Extract the [x, y] coordinate from the center of the cell holding the provided text.  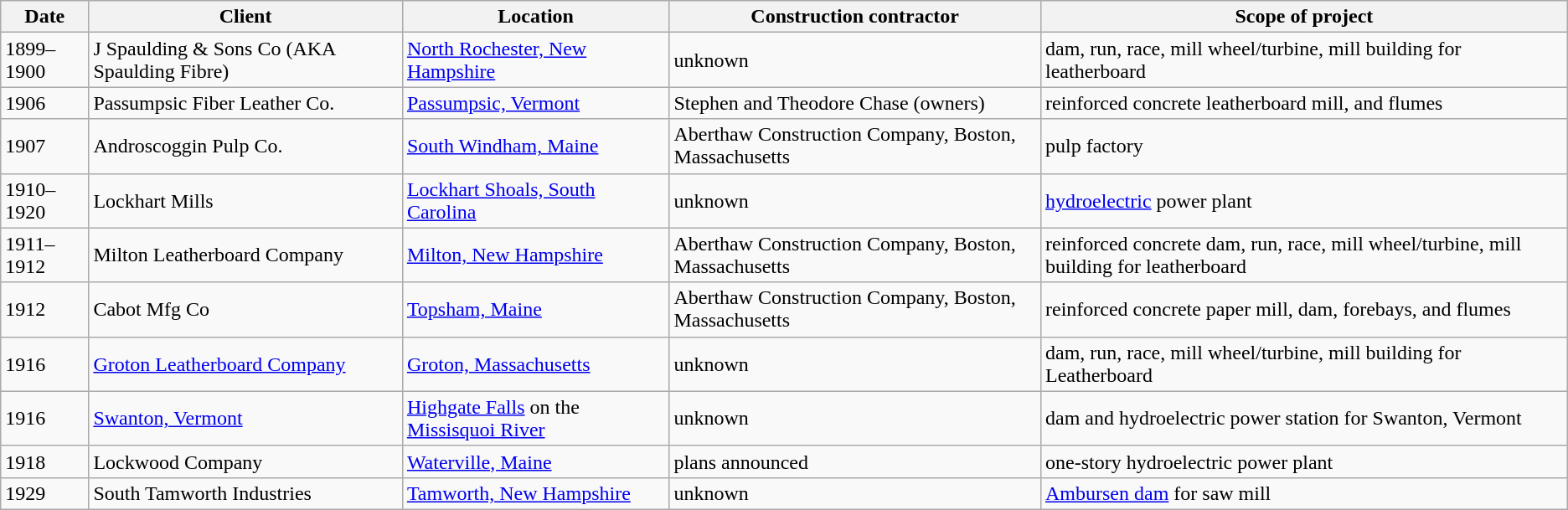
North Rochester, New Hampshire [536, 60]
1910–1920 [45, 201]
plans announced [855, 461]
Topsham, Maine [536, 310]
Cabot Mfg Co [246, 310]
Groton Leatherboard Company [246, 363]
South Windham, Maine [536, 146]
Passumpsic Fiber Leather Co. [246, 103]
reinforced concrete dam, run, race, mill wheel/turbine, mill building for leatherboard [1303, 255]
Lockwood Company [246, 461]
Scope of project [1303, 17]
1929 [45, 493]
Lockhart Mills [246, 201]
pulp factory [1303, 146]
1918 [45, 461]
dam and hydroelectric power station for Swanton, Vermont [1303, 419]
J Spaulding & Sons Co (AKA Spaulding Fibre) [246, 60]
Androscoggin Pulp Co. [246, 146]
Client [246, 17]
Passumpsic, Vermont [536, 103]
Groton, Massachusetts [536, 363]
reinforced concrete paper mill, dam, forebays, and flumes [1303, 310]
Lockhart Shoals, South Carolina [536, 201]
1912 [45, 310]
dam, run, race, mill wheel/turbine, mill building for Leatherboard [1303, 363]
Tamworth, New Hampshire [536, 493]
Stephen and Theodore Chase (owners) [855, 103]
Waterville, Maine [536, 461]
dam, run, race, mill wheel/turbine, mill building for leatherboard [1303, 60]
South Tamworth Industries [246, 493]
Ambursen dam for saw mill [1303, 493]
hydroelectric power plant [1303, 201]
one-story hydroelectric power plant [1303, 461]
Construction contractor [855, 17]
1906 [45, 103]
Highgate Falls on the Missisquoi River [536, 419]
1899–1900 [45, 60]
1907 [45, 146]
1911–1912 [45, 255]
Milton, New Hampshire [536, 255]
reinforced concrete leatherboard mill, and flumes [1303, 103]
Milton Leatherboard Company [246, 255]
Swanton, Vermont [246, 419]
Date [45, 17]
Location [536, 17]
